Search for the cell housing the specified text and yield its (X, Y) center coordinate. 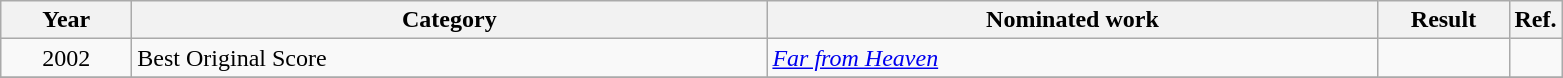
Ref. (1536, 20)
2002 (66, 58)
Best Original Score (450, 58)
Nominated work (1072, 20)
Year (66, 20)
Far from Heaven (1072, 58)
Category (450, 20)
Result (1444, 20)
